Pinpoint the cell where the given text exists, returning its (X, Y) midpoint coordinate. 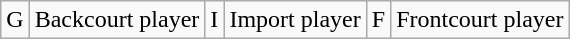
Backcourt player (117, 20)
Frontcourt player (480, 20)
F (378, 20)
G (15, 20)
I (214, 20)
Import player (295, 20)
